Scan for the cell matching the given text and deliver its [x, y] coordinate at center. 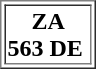
ZA 563 DE [48, 34]
